Capture the cell that displays the provided text and extract its [X, Y] central coordinate. 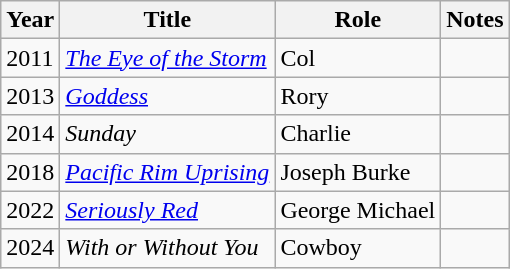
2024 [30, 248]
Cowboy [358, 248]
Notes [475, 20]
Seriously Red [168, 210]
Goddess [168, 96]
2013 [30, 96]
Year [30, 20]
Rory [358, 96]
Role [358, 20]
With or Without You [168, 248]
Title [168, 20]
2014 [30, 134]
Charlie [358, 134]
Sunday [168, 134]
George Michael [358, 210]
The Eye of the Storm [168, 58]
Col [358, 58]
2018 [30, 172]
2011 [30, 58]
2022 [30, 210]
Joseph Burke [358, 172]
Pacific Rim Uprising [168, 172]
